Return the (x, y) coordinate for the center point of the cell that contains the specified text.  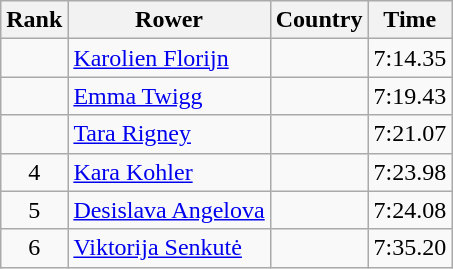
7:21.07 (410, 134)
Country (319, 20)
5 (34, 210)
Viktorija Senkutė (169, 248)
7:23.98 (410, 172)
Rank (34, 20)
Karolien Florijn (169, 58)
7:35.20 (410, 248)
7:19.43 (410, 96)
Rower (169, 20)
Tara Rigney (169, 134)
Kara Kohler (169, 172)
Desislava Angelova (169, 210)
6 (34, 248)
7:24.08 (410, 210)
4 (34, 172)
Emma Twigg (169, 96)
Time (410, 20)
7:14.35 (410, 58)
